Scan for the cell matching the given text and deliver its [x, y] coordinate at center. 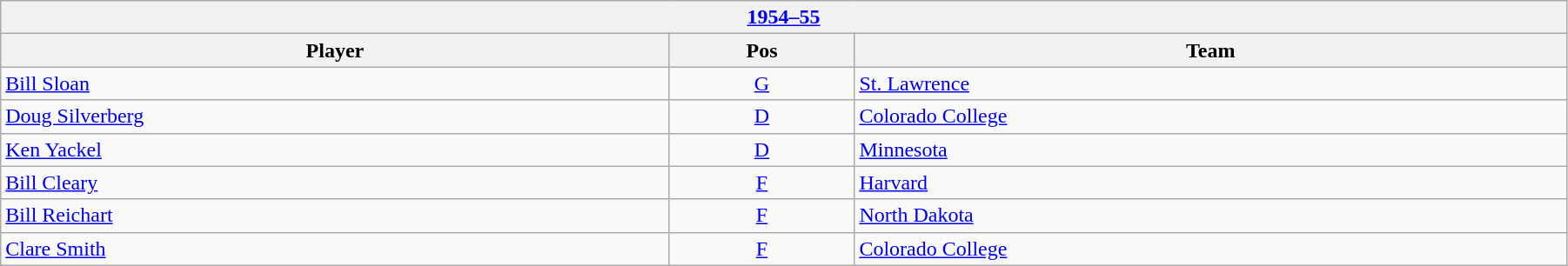
Bill Cleary [335, 183]
North Dakota [1211, 216]
G [762, 83]
Bill Reichart [335, 216]
Minnesota [1211, 150]
Player [335, 50]
Clare Smith [335, 249]
1954–55 [784, 17]
Pos [762, 50]
Harvard [1211, 183]
Doug Silverberg [335, 116]
Team [1211, 50]
Ken Yackel [335, 150]
St. Lawrence [1211, 83]
Bill Sloan [335, 83]
